Scan for the cell matching the given text and deliver its [X, Y] coordinate at center. 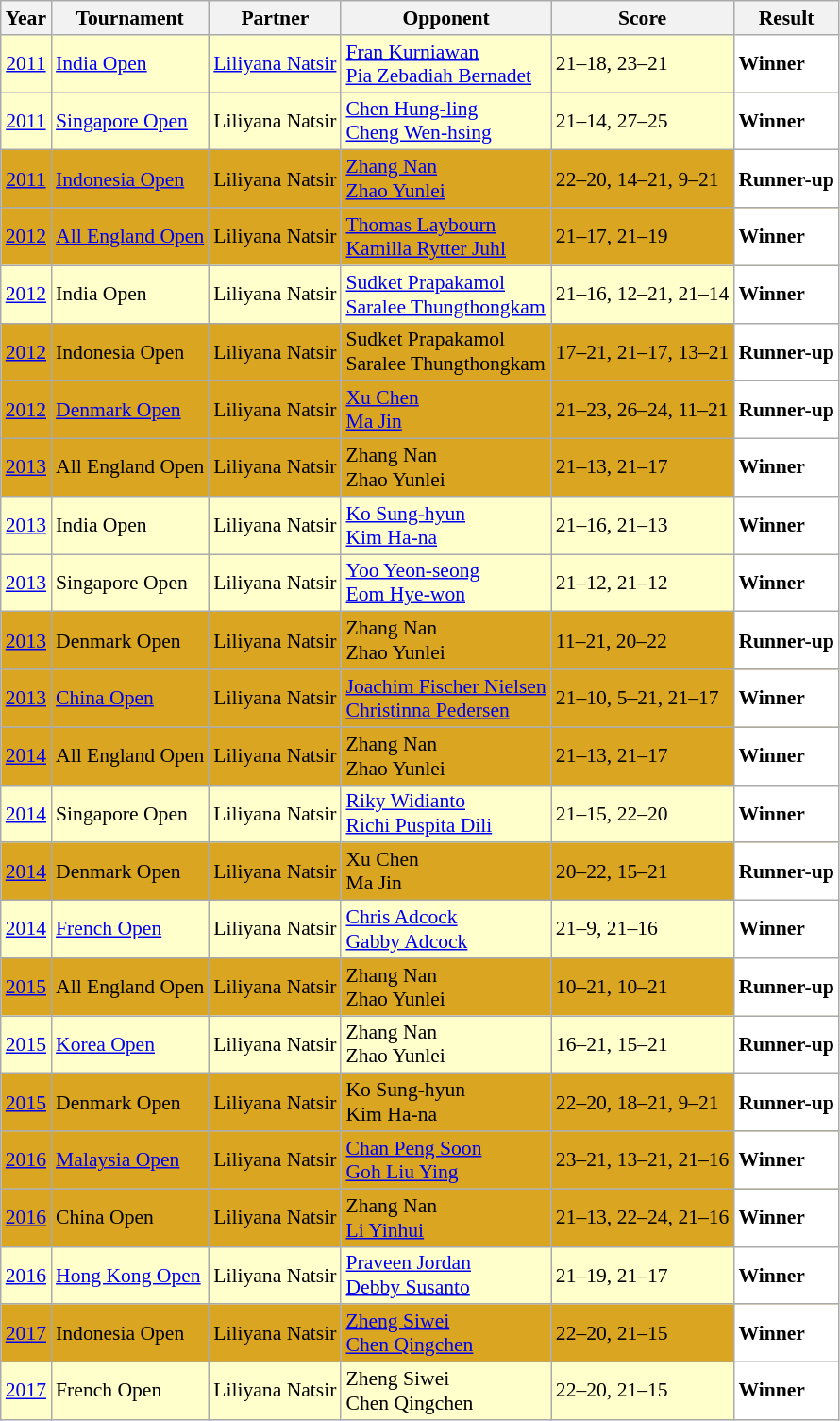
21–9, 21–16 [643, 929]
21–16, 12–21, 21–14 [643, 295]
21–12, 21–12 [643, 584]
16–21, 15–21 [643, 1044]
Riky Widianto Richi Puspita Dili [445, 814]
Zhang Nan Li Yinhui [445, 1218]
Chan Peng Soon Goh Liu Ying [445, 1159]
21–18, 23–21 [643, 64]
Opponent [445, 18]
Malaysia Open [130, 1159]
23–21, 13–21, 21–16 [643, 1159]
Thomas Laybourn Kamilla Rytter Juhl [445, 236]
Fran Kurniawan Pia Zebadiah Bernadet [445, 64]
10–21, 10–21 [643, 988]
Chen Hung-ling Cheng Wen-hsing [445, 121]
21–17, 21–19 [643, 236]
17–21, 21–17, 13–21 [643, 351]
Year [26, 18]
Praveen Jordan Debby Susanto [445, 1275]
11–21, 20–22 [643, 640]
Hong Kong Open [130, 1275]
Score [643, 18]
22–20, 14–21, 9–21 [643, 179]
22–20, 18–21, 9–21 [643, 1103]
21–15, 22–20 [643, 814]
21–14, 27–25 [643, 121]
21–16, 21–13 [643, 525]
21–19, 21–17 [643, 1275]
Partner [275, 18]
Tournament [130, 18]
Chris Adcock Gabby Adcock [445, 929]
21–23, 26–24, 11–21 [643, 410]
Korea Open [130, 1044]
21–13, 22–24, 21–16 [643, 1218]
21–10, 5–21, 21–17 [643, 699]
Result [785, 18]
20–22, 15–21 [643, 872]
Yoo Yeon-seong Eom Hye-won [445, 584]
Joachim Fischer Nielsen Christinna Pedersen [445, 699]
